Return the [X, Y] coordinate for the center point of the cell that contains the specified text.  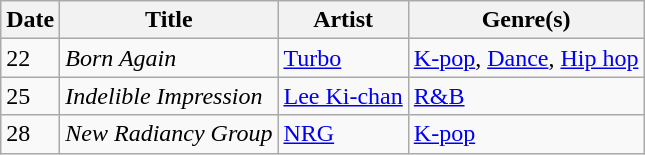
Genre(s) [526, 20]
NRG [343, 134]
New Radiancy Group [169, 134]
Lee Ki-chan [343, 96]
Title [169, 20]
Indelible Impression [169, 96]
K-pop, Dance, Hip hop [526, 58]
Born Again [169, 58]
28 [30, 134]
R&B [526, 96]
Date [30, 20]
K-pop [526, 134]
22 [30, 58]
25 [30, 96]
Turbo [343, 58]
Artist [343, 20]
